Scan for the cell matching the given text and deliver its [x, y] coordinate at center. 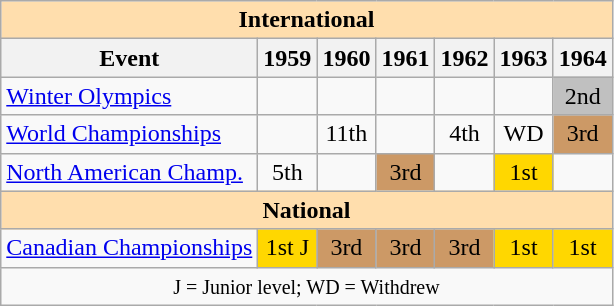
World Championships [130, 134]
1963 [524, 58]
11th [346, 134]
Canadian Championships [130, 248]
5th [288, 172]
1964 [582, 58]
2nd [582, 96]
Winter Olympics [130, 96]
1962 [464, 58]
International [306, 20]
Event [130, 58]
National [306, 210]
1961 [406, 58]
1960 [346, 58]
4th [464, 134]
1959 [288, 58]
North American Champ. [130, 172]
WD [524, 134]
1st J [288, 248]
J = Junior level; WD = Withdrew [306, 286]
